Find where the given text appears and provide that cell's center as [x, y] coordinate. 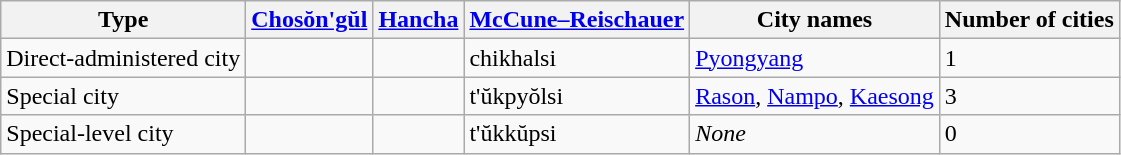
Hancha [418, 20]
Rason, Nampo, Kaesong [815, 96]
Number of cities [1029, 20]
Pyongyang [815, 58]
Special-level city [124, 134]
Direct-administered city [124, 58]
1 [1029, 58]
t'ŭkpyŏlsi [577, 96]
3 [1029, 96]
0 [1029, 134]
chikhalsi [577, 58]
Special city [124, 96]
t'ŭkkŭpsi [577, 134]
McCune–Reischauer [577, 20]
None [815, 134]
Type [124, 20]
City names [815, 20]
Chosŏn'gŭl [310, 20]
